Scan for the cell matching the given text and deliver its [X, Y] coordinate at center. 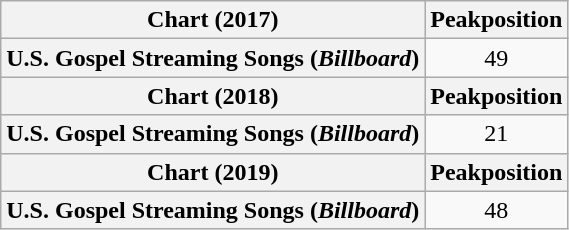
49 [496, 58]
48 [496, 210]
21 [496, 134]
Chart (2017) [213, 20]
Chart (2018) [213, 96]
Chart (2019) [213, 172]
